Locate the cell with the specified text and output its (X, Y) center coordinate. 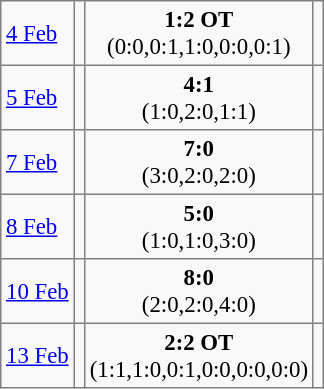
5 Feb (38, 97)
10 Feb (38, 291)
4 Feb (38, 33)
7:0(3:0,2:0,2:0) (198, 162)
5:0(1:0,1:0,3:0) (198, 226)
8:0(2:0,2:0,4:0) (198, 291)
8 Feb (38, 226)
13 Feb (38, 355)
7 Feb (38, 162)
2:2 OT(1:1,1:0,0:1,0:0,0:0,0:0) (198, 355)
1:2 OT(0:0,0:1,1:0,0:0,0:1) (198, 33)
4:1(1:0,2:0,1:1) (198, 97)
